Pinpoint the cell where the given text exists, returning its (X, Y) midpoint coordinate. 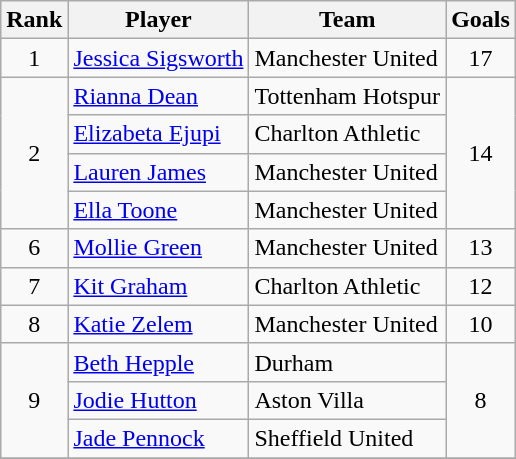
7 (34, 286)
Ella Toone (158, 210)
14 (481, 153)
Jade Pennock (158, 438)
Aston Villa (348, 400)
Jessica Sigsworth (158, 58)
Beth Hepple (158, 362)
10 (481, 324)
Lauren James (158, 172)
Elizabeta Ejupi (158, 134)
Kit Graham (158, 286)
Tottenham Hotspur (348, 96)
6 (34, 248)
2 (34, 153)
Goals (481, 20)
Rank (34, 20)
Sheffield United (348, 438)
Team (348, 20)
Jodie Hutton (158, 400)
12 (481, 286)
13 (481, 248)
Player (158, 20)
17 (481, 58)
Durham (348, 362)
9 (34, 400)
Katie Zelem (158, 324)
Mollie Green (158, 248)
1 (34, 58)
Rianna Dean (158, 96)
